Detect which cell encompasses the target text, then output its [x, y] center coordinate. 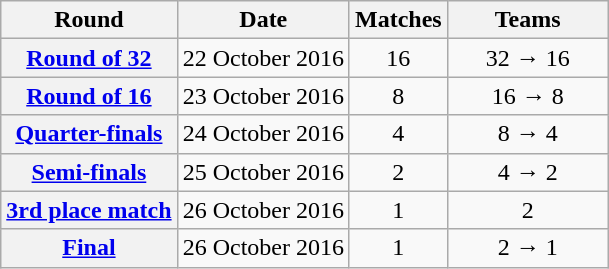
16 → 8 [528, 96]
16 [398, 58]
Round of 16 [89, 96]
Matches [398, 20]
8 [398, 96]
Date [263, 20]
25 October 2016 [263, 172]
4 [398, 134]
8 → 4 [528, 134]
24 October 2016 [263, 134]
23 October 2016 [263, 96]
Teams [528, 20]
Semi-finals [89, 172]
Quarter-finals [89, 134]
Final [89, 248]
Round of 32 [89, 58]
2 → 1 [528, 248]
Round [89, 20]
22 October 2016 [263, 58]
32 → 16 [528, 58]
3rd place match [89, 210]
4 → 2 [528, 172]
